Find where the given text appears and provide that cell's center as [x, y] coordinate. 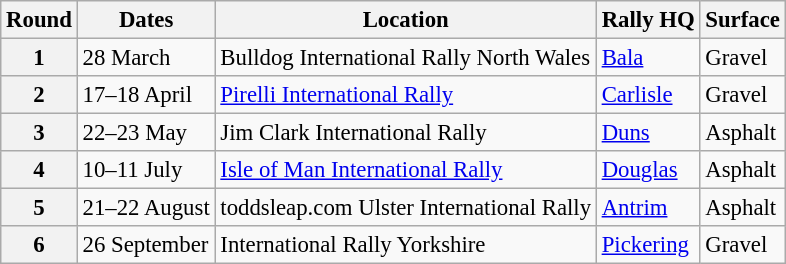
4 [39, 170]
2 [39, 95]
Antrim [648, 208]
Douglas [648, 170]
Bulldog International Rally North Wales [406, 58]
International Rally Yorkshire [406, 245]
Duns [648, 133]
22–23 May [146, 133]
1 [39, 58]
Rally HQ [648, 20]
5 [39, 208]
Carlisle [648, 95]
Surface [742, 20]
Location [406, 20]
28 March [146, 58]
Jim Clark International Rally [406, 133]
21–22 August [146, 208]
17–18 April [146, 95]
10–11 July [146, 170]
toddsleap.com Ulster International Rally [406, 208]
26 September [146, 245]
Pickering [648, 245]
6 [39, 245]
Round [39, 20]
3 [39, 133]
Pirelli International Rally [406, 95]
Bala [648, 58]
Dates [146, 20]
Isle of Man International Rally [406, 170]
